Find where the given text appears and provide that cell's center as (x, y) coordinate. 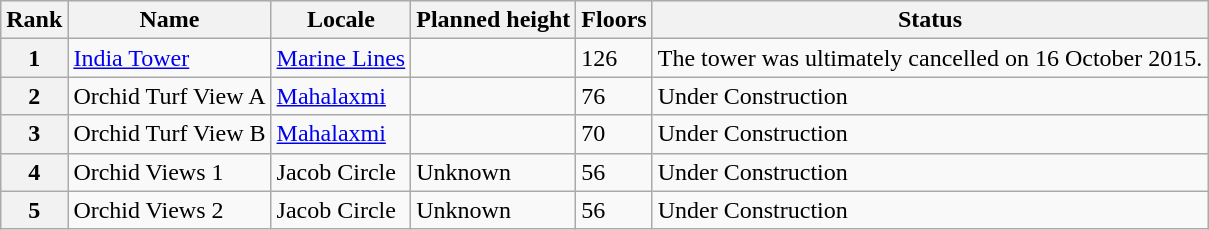
Locale (341, 20)
Orchid Turf View B (170, 134)
Orchid Turf View A (170, 96)
Rank (34, 20)
Marine Lines (341, 58)
Floors (614, 20)
4 (34, 172)
India Tower (170, 58)
5 (34, 210)
3 (34, 134)
2 (34, 96)
Status (930, 20)
Name (170, 20)
70 (614, 134)
126 (614, 58)
The tower was ultimately cancelled on 16 October 2015. (930, 58)
Planned height (494, 20)
Orchid Views 1 (170, 172)
Orchid Views 2 (170, 210)
76 (614, 96)
1 (34, 58)
